Identify which cell holds the provided text, then report its [X, Y] central coordinate. 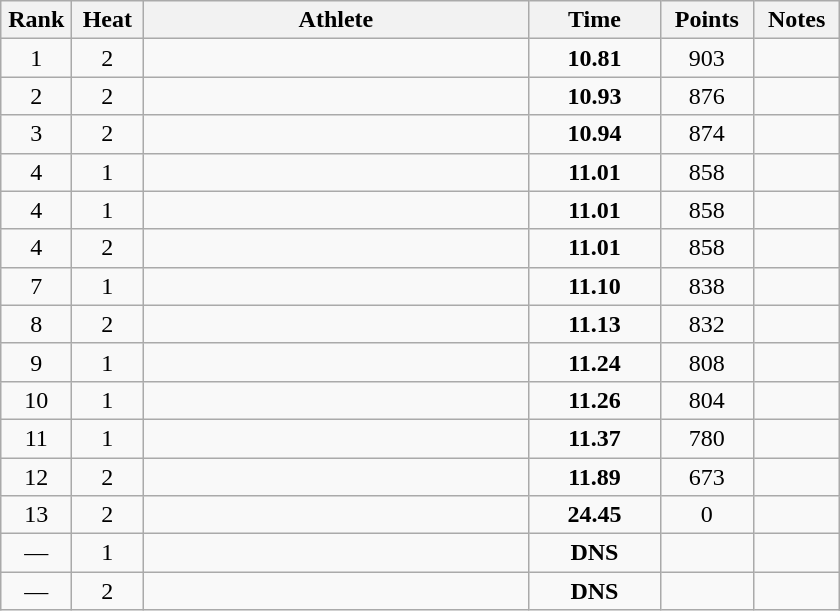
8 [36, 324]
780 [707, 438]
838 [707, 286]
13 [36, 515]
12 [36, 477]
11.26 [594, 400]
Rank [36, 20]
874 [707, 134]
903 [707, 58]
11.24 [594, 362]
804 [707, 400]
11.13 [594, 324]
3 [36, 134]
11 [36, 438]
24.45 [594, 515]
11.89 [594, 477]
Time [594, 20]
808 [707, 362]
9 [36, 362]
Points [707, 20]
832 [707, 324]
10.81 [594, 58]
10.94 [594, 134]
11.37 [594, 438]
10 [36, 400]
0 [707, 515]
673 [707, 477]
11.10 [594, 286]
Notes [797, 20]
10.93 [594, 96]
876 [707, 96]
7 [36, 286]
Athlete [336, 20]
Heat [108, 20]
